Return the [x, y] coordinate for the center point of the cell that contains the specified text.  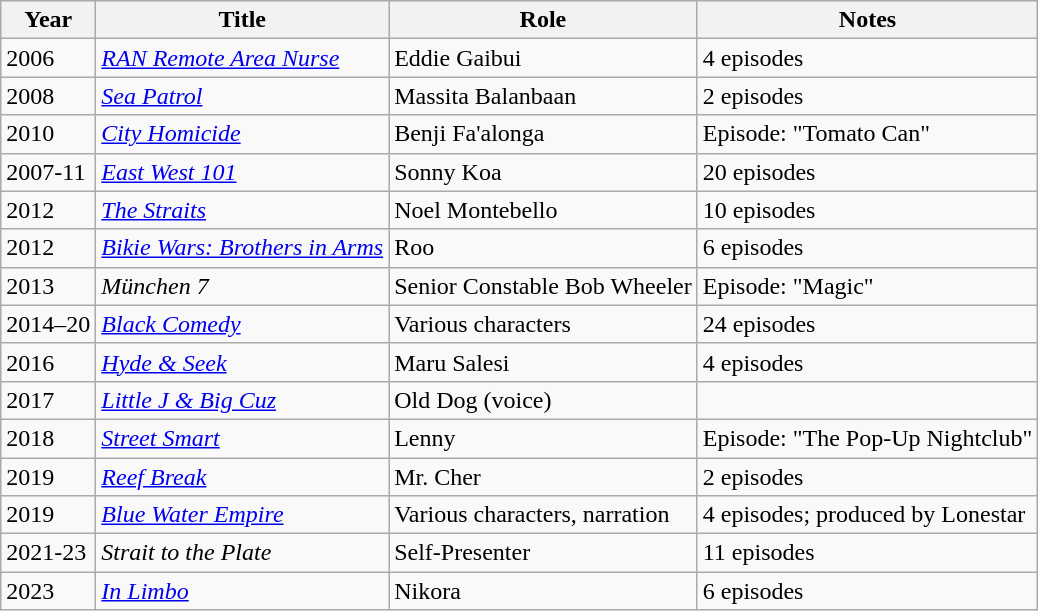
Sonny Koa [544, 172]
Maru Salesi [544, 362]
Blue Water Empire [242, 515]
Benji Fa'alonga [544, 134]
Sea Patrol [242, 96]
Notes [868, 20]
2007-11 [48, 172]
2017 [48, 400]
East West 101 [242, 172]
Bikie Wars: Brothers in Arms [242, 248]
24 episodes [868, 324]
2013 [48, 286]
2016 [48, 362]
2014–20 [48, 324]
Episode: "Tomato Can" [868, 134]
The Straits [242, 210]
2021-23 [48, 553]
München 7 [242, 286]
2010 [48, 134]
Eddie Gaibui [544, 58]
Title [242, 20]
20 episodes [868, 172]
Massita Balanbaan [544, 96]
2008 [48, 96]
2018 [48, 438]
Episode: "The Pop-Up Nightclub" [868, 438]
City Homicide [242, 134]
2023 [48, 591]
Roo [544, 248]
Year [48, 20]
Role [544, 20]
Noel Montebello [544, 210]
2006 [48, 58]
Little J & Big Cuz [242, 400]
Various characters [544, 324]
RAN Remote Area Nurse [242, 58]
Nikora [544, 591]
Black Comedy [242, 324]
In Limbo [242, 591]
Hyde & Seek [242, 362]
11 episodes [868, 553]
Mr. Cher [544, 477]
10 episodes [868, 210]
Various characters, narration [544, 515]
Street Smart [242, 438]
Lenny [544, 438]
Strait to the Plate [242, 553]
Old Dog (voice) [544, 400]
Episode: "Magic" [868, 286]
4 episodes; produced by Lonestar [868, 515]
Senior Constable Bob Wheeler [544, 286]
Self-Presenter [544, 553]
Reef Break [242, 477]
